Detect which cell encompasses the target text, then output its (x, y) center coordinate. 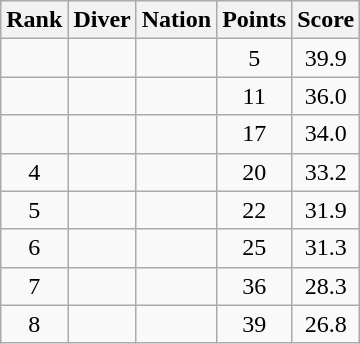
39 (254, 324)
4 (34, 172)
17 (254, 134)
6 (34, 248)
8 (34, 324)
26.8 (326, 324)
Diver (102, 20)
22 (254, 210)
20 (254, 172)
Score (326, 20)
31.3 (326, 248)
31.9 (326, 210)
39.9 (326, 58)
33.2 (326, 172)
Points (254, 20)
25 (254, 248)
Rank (34, 20)
28.3 (326, 286)
7 (34, 286)
34.0 (326, 134)
36 (254, 286)
11 (254, 96)
Nation (176, 20)
36.0 (326, 96)
